Return [x, y] of the center of cell containing provided text 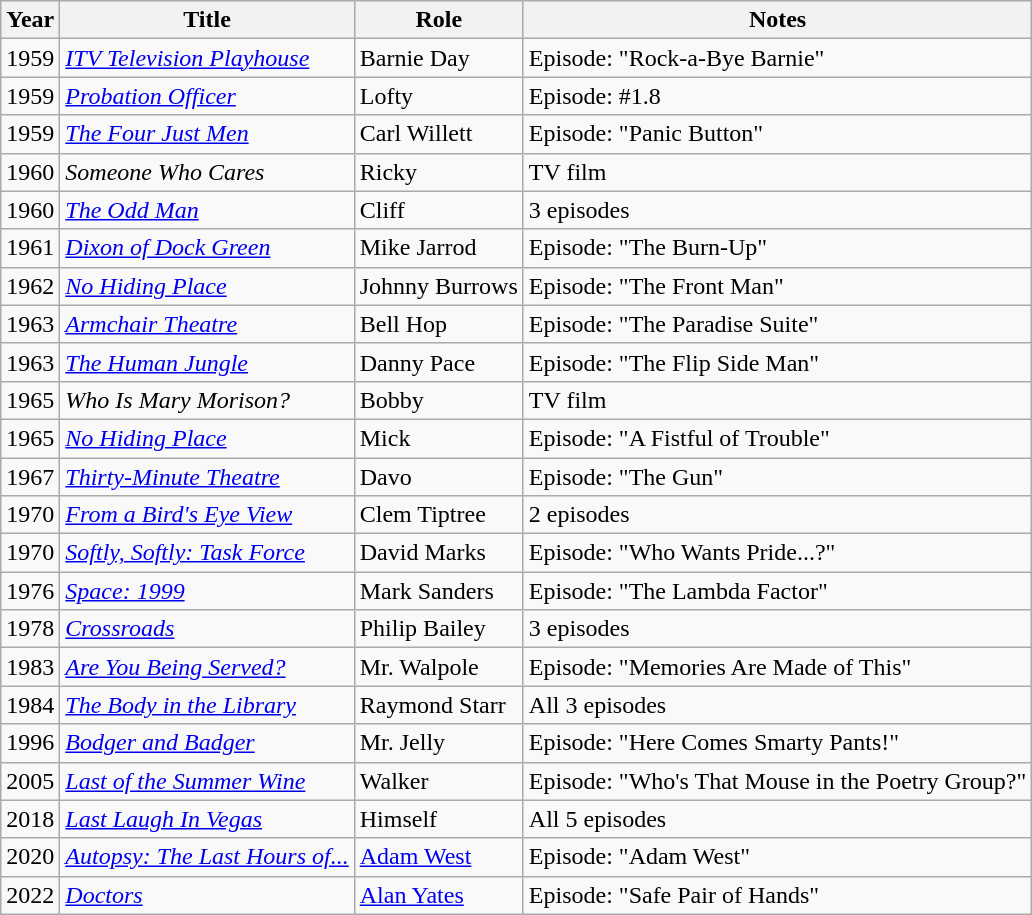
2005 [30, 781]
Ricky [438, 172]
Clem Tiptree [438, 515]
Episode: "Rock-a-Bye Barnie" [777, 58]
Johnny Burrows [438, 286]
Episode: "The Gun" [777, 477]
Probation Officer [207, 96]
Armchair Theatre [207, 324]
Episode: "The Flip Side Man" [777, 362]
2020 [30, 857]
Walker [438, 781]
Title [207, 20]
Lofty [438, 96]
The Odd Man [207, 210]
Space: 1999 [207, 591]
Episode: "Memories Are Made of This" [777, 667]
Episode: "Panic Button" [777, 134]
Raymond Starr [438, 705]
Carl Willett [438, 134]
1996 [30, 743]
Thirty-Minute Theatre [207, 477]
Episode: "Adam West" [777, 857]
Softly, Softly: Task Force [207, 553]
1962 [30, 286]
Mr. Jelly [438, 743]
All 3 episodes [777, 705]
1961 [30, 248]
Role [438, 20]
From a Bird's Eye View [207, 515]
Last of the Summer Wine [207, 781]
Dixon of Dock Green [207, 248]
Someone Who Cares [207, 172]
1984 [30, 705]
Autopsy: The Last Hours of... [207, 857]
2022 [30, 895]
Notes [777, 20]
Year [30, 20]
Episode: "Who's That Mouse in the Poetry Group?" [777, 781]
Mick [438, 438]
Episode: "The Lambda Factor" [777, 591]
The Four Just Men [207, 134]
Bobby [438, 400]
1967 [30, 477]
Last Laugh In Vegas [207, 819]
Danny Pace [438, 362]
Bell Hop [438, 324]
Davo [438, 477]
Episode: #1.8 [777, 96]
2 episodes [777, 515]
Episode: "The Paradise Suite" [777, 324]
Cliff [438, 210]
Episode: "Who Wants Pride...?" [777, 553]
Doctors [207, 895]
Mark Sanders [438, 591]
Philip Bailey [438, 629]
ITV Television Playhouse [207, 58]
The Human Jungle [207, 362]
David Marks [438, 553]
Are You Being Served? [207, 667]
Episode: "Safe Pair of Hands" [777, 895]
Mike Jarrod [438, 248]
Barnie Day [438, 58]
Crossroads [207, 629]
1983 [30, 667]
1976 [30, 591]
The Body in the Library [207, 705]
Bodger and Badger [207, 743]
Himself [438, 819]
Episode: "The Front Man" [777, 286]
1978 [30, 629]
Episode: "A Fistful of Trouble" [777, 438]
All 5 episodes [777, 819]
Alan Yates [438, 895]
Mr. Walpole [438, 667]
Adam West [438, 857]
Who Is Mary Morison? [207, 400]
2018 [30, 819]
Episode: "Here Comes Smarty Pants!" [777, 743]
Episode: "The Burn-Up" [777, 248]
